Return the [x, y] coordinate for the center point of the cell that contains the specified text.  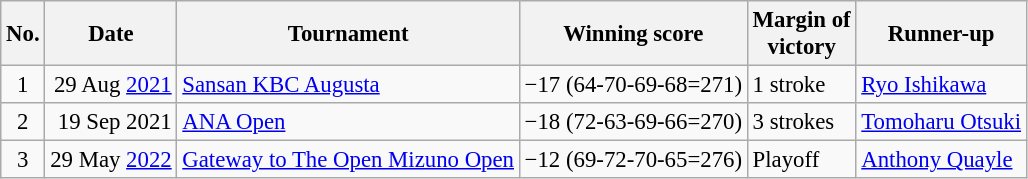
Runner-up [941, 34]
Winning score [633, 34]
29 May 2022 [111, 160]
Margin ofvictory [802, 34]
Tomoharu Otsuki [941, 122]
Ryo Ishikawa [941, 85]
−17 (64-70-69-68=271) [633, 85]
Gateway to The Open Mizuno Open [348, 160]
3 strokes [802, 122]
Tournament [348, 34]
19 Sep 2021 [111, 122]
Date [111, 34]
1 stroke [802, 85]
1 [23, 85]
Anthony Quayle [941, 160]
29 Aug 2021 [111, 85]
ANA Open [348, 122]
3 [23, 160]
No. [23, 34]
2 [23, 122]
−18 (72-63-69-66=270) [633, 122]
−12 (69-72-70-65=276) [633, 160]
Playoff [802, 160]
Sansan KBC Augusta [348, 85]
